Return (X, Y) of the center of cell containing provided text 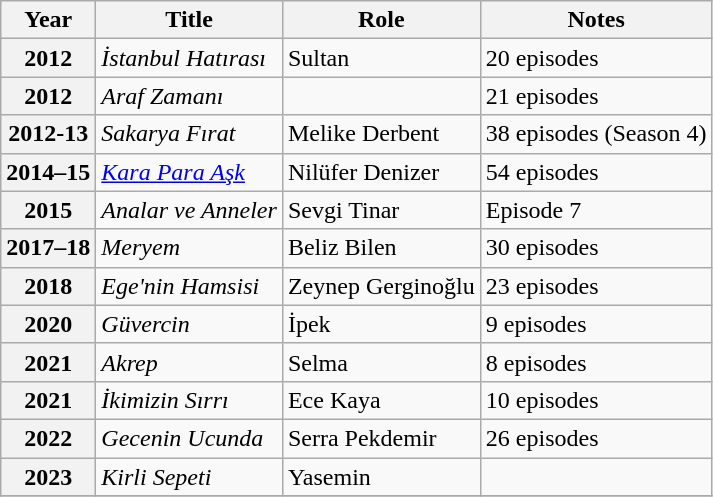
Güvercin (190, 324)
2017–18 (48, 248)
Gecenin Ucunda (190, 438)
2014–15 (48, 172)
2012-13 (48, 134)
38 episodes (Season 4) (596, 134)
54 episodes (596, 172)
2018 (48, 286)
Araf Zamanı (190, 96)
23 episodes (596, 286)
Zeynep Gerginoğlu (381, 286)
Akrep (190, 362)
21 episodes (596, 96)
Year (48, 20)
30 episodes (596, 248)
İpek (381, 324)
9 episodes (596, 324)
8 episodes (596, 362)
Kara Para Aşk (190, 172)
Sevgi Tinar (381, 210)
20 episodes (596, 58)
Meryem (190, 248)
Episode 7 (596, 210)
26 episodes (596, 438)
Selma (381, 362)
İstanbul Hatırası (190, 58)
Role (381, 20)
İkimizin Sırrı (190, 400)
2020 (48, 324)
Nilüfer Denizer (381, 172)
Sultan (381, 58)
Analar ve Anneler (190, 210)
Serra Pekdemir (381, 438)
10 episodes (596, 400)
2023 (48, 477)
Beliz Bilen (381, 248)
2022 (48, 438)
2015 (48, 210)
Melike Derbent (381, 134)
Sakarya Fırat (190, 134)
Title (190, 20)
Ege'nin Hamsisi (190, 286)
Notes (596, 20)
Yasemin (381, 477)
Kirli Sepeti (190, 477)
Ece Kaya (381, 400)
